Provide the (X, Y) coordinate of the cell's center where the given text is located.  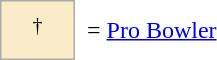
† (38, 30)
